Scan for the cell matching the given text and deliver its [x, y] coordinate at center. 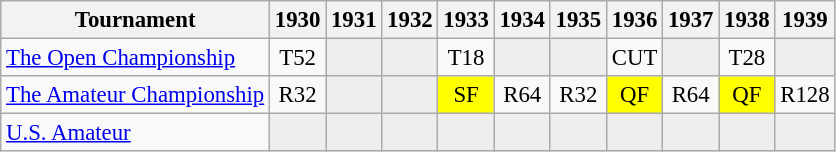
1938 [747, 20]
R128 [805, 95]
1931 [354, 20]
CUT [634, 58]
1930 [298, 20]
1936 [634, 20]
1932 [410, 20]
The Amateur Championship [136, 95]
The Open Championship [136, 58]
T18 [466, 58]
T28 [747, 58]
Tournament [136, 20]
1935 [578, 20]
1933 [466, 20]
1937 [691, 20]
U.S. Amateur [136, 133]
1939 [805, 20]
T52 [298, 58]
1934 [522, 20]
SF [466, 95]
